Provide the (x, y) coordinate of the cell's center where the given text is located.  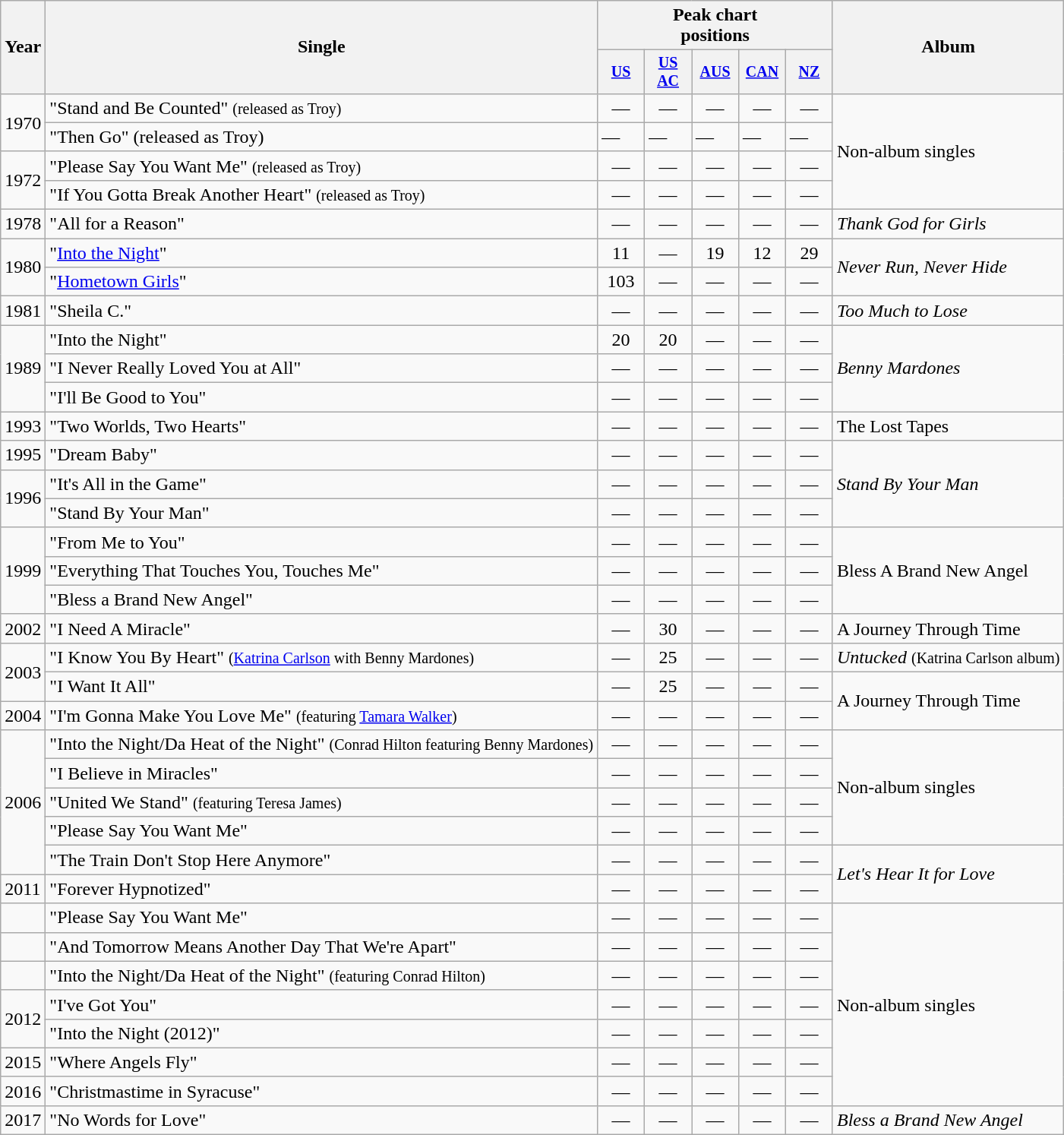
AUS (715, 71)
Benny Mardones (948, 368)
2017 (23, 1120)
1999 (23, 571)
1978 (23, 224)
"The Train Don't Stop Here Anymore" (322, 860)
The Lost Tapes (948, 426)
2003 (23, 672)
"Stand By Your Man" (322, 513)
1970 (23, 122)
Never Run, Never Hide (948, 267)
1995 (23, 455)
"Sheila C." (322, 311)
Bless A Brand New Angel (948, 571)
"Where Angels Fly" (322, 1062)
2006 (23, 802)
"Two Worlds, Two Hearts" (322, 426)
"I'm Gonna Make You Love Me" (featuring Tamara Walker) (322, 716)
USAC (668, 71)
"United We Stand" (featuring Teresa James) (322, 802)
2012 (23, 1019)
"I Need A Miracle" (322, 628)
Let's Hear It for Love (948, 874)
11 (621, 253)
CAN (762, 71)
"It's All in the Game" (322, 484)
1996 (23, 498)
103 (621, 282)
Single (322, 47)
"Dream Baby" (322, 455)
"Please Say You Want Me" (released as Troy) (322, 166)
Thank God for Girls (948, 224)
Too Much to Lose (948, 311)
NZ (810, 71)
30 (668, 628)
"Forever Hypnotized" (322, 889)
"Everything That Touches You, Touches Me" (322, 571)
2011 (23, 889)
1981 (23, 311)
Album (948, 47)
"I Know You By Heart" (Katrina Carlson with Benny Mardones) (322, 657)
12 (762, 253)
"From Me to You" (322, 542)
US (621, 71)
Peak chartpositions (715, 26)
"Christmastime in Syracuse" (322, 1091)
"And Tomorrow Means Another Day That We're Apart" (322, 947)
"I Want It All" (322, 687)
"I'll Be Good to You" (322, 397)
"Stand and Be Counted" (released as Troy) (322, 108)
1980 (23, 267)
"I Believe in Miracles" (322, 773)
2016 (23, 1091)
"No Words for Love" (322, 1120)
29 (810, 253)
1972 (23, 180)
2004 (23, 716)
1989 (23, 368)
1993 (23, 426)
Stand By Your Man (948, 484)
Bless a Brand New Angel (948, 1120)
"Then Go" (released as Troy) (322, 137)
"Into the Night (2012)" (322, 1033)
Untucked (Katrina Carlson album) (948, 657)
Year (23, 47)
"I've Got You" (322, 1004)
"Into the Night/Da Heat of the Night" (Conrad Hilton featuring Benny Mardones) (322, 745)
2015 (23, 1062)
"If You Gotta Break Another Heart" (released as Troy) (322, 194)
"Into the Night/Da Heat of the Night" (featuring Conrad Hilton) (322, 975)
"All for a Reason" (322, 224)
"Hometown Girls" (322, 282)
2002 (23, 628)
"I Never Really Loved You at All" (322, 368)
19 (715, 253)
"Bless a Brand New Angel" (322, 599)
